Extract the [X, Y] coordinate from the center of the cell holding the provided text.  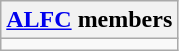
ALFC members [90, 20]
